Scan for the cell matching the given text and deliver its (x, y) coordinate at center. 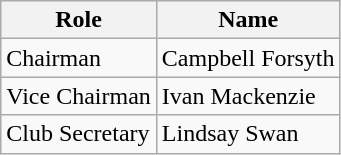
Role (79, 20)
Ivan Mackenzie (248, 96)
Campbell Forsyth (248, 58)
Lindsay Swan (248, 134)
Club Secretary (79, 134)
Name (248, 20)
Vice Chairman (79, 96)
Chairman (79, 58)
